Find where the given text appears and provide that cell's center as [X, Y] coordinate. 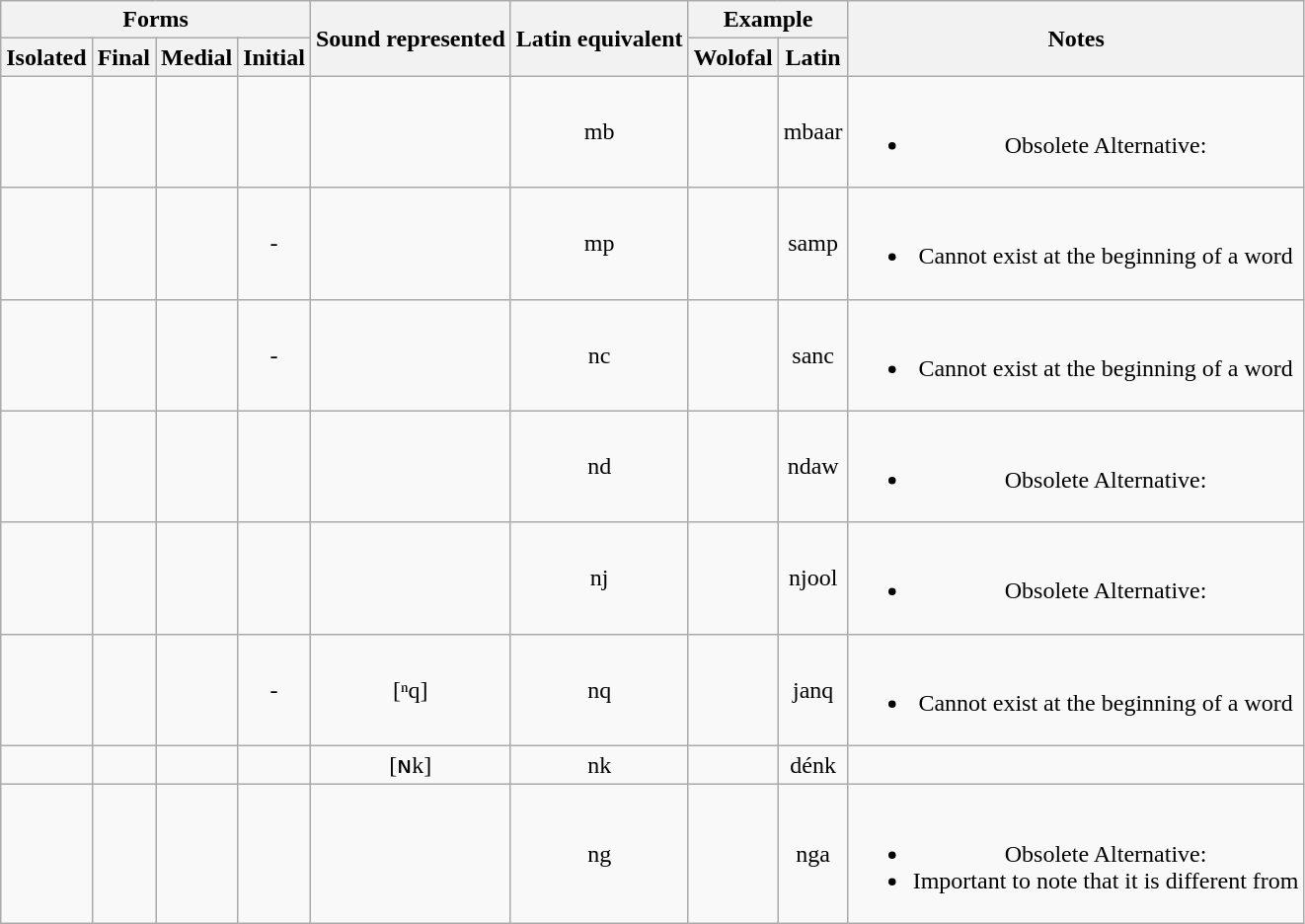
nc [599, 355]
Latin [813, 57]
Medial [197, 57]
ng [599, 854]
Sound represented [411, 38]
janq [813, 689]
Obsolete Alternative: Important to note that it is different from [1076, 854]
Final [123, 57]
nj [599, 578]
sanc [813, 355]
Wolofal [732, 57]
mbaar [813, 132]
njool [813, 578]
Notes [1076, 38]
mb [599, 132]
Isolated [46, 57]
Initial [274, 57]
[ⁿq] [411, 689]
dénk [813, 765]
nq [599, 689]
[ɴk] [411, 765]
Example [768, 20]
samp [813, 243]
ndaw [813, 466]
Forms [156, 20]
nd [599, 466]
nga [813, 854]
nk [599, 765]
mp [599, 243]
Latin equivalent [599, 38]
